Capture the cell that displays the provided text and extract its [x, y] central coordinate. 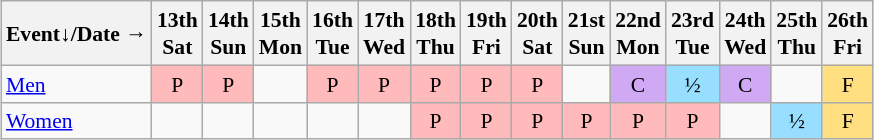
23rdTue [692, 33]
16thTue [332, 33]
Women [76, 120]
14thSun [228, 33]
13thSat [178, 33]
18thThu [436, 33]
19thFri [486, 33]
20thSat [538, 33]
17thWed [384, 33]
25thThu [796, 33]
21stSun [586, 33]
Men [76, 84]
22ndMon [638, 33]
Event↓/Date → [76, 33]
26thFri [848, 33]
24thWed [745, 33]
15thMon [280, 33]
